For the text-containing cell, return its midpoint in (X, Y) coordinate format. 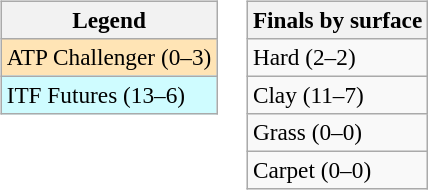
Finals by surface (337, 20)
Hard (2–2) (337, 57)
ITF Futures (13–6) (108, 95)
Legend (108, 20)
Grass (0–0) (337, 133)
ATP Challenger (0–3) (108, 57)
Clay (11–7) (337, 95)
Carpet (0–0) (337, 171)
